For the text-containing cell, return its midpoint in (X, Y) coordinate format. 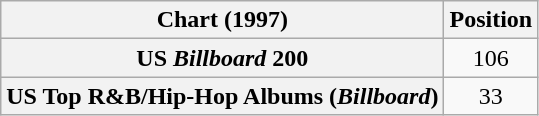
US Billboard 200 (222, 58)
US Top R&B/Hip-Hop Albums (Billboard) (222, 96)
33 (491, 96)
106 (491, 58)
Position (491, 20)
Chart (1997) (222, 20)
